Search for the cell housing the specified text and yield its (X, Y) center coordinate. 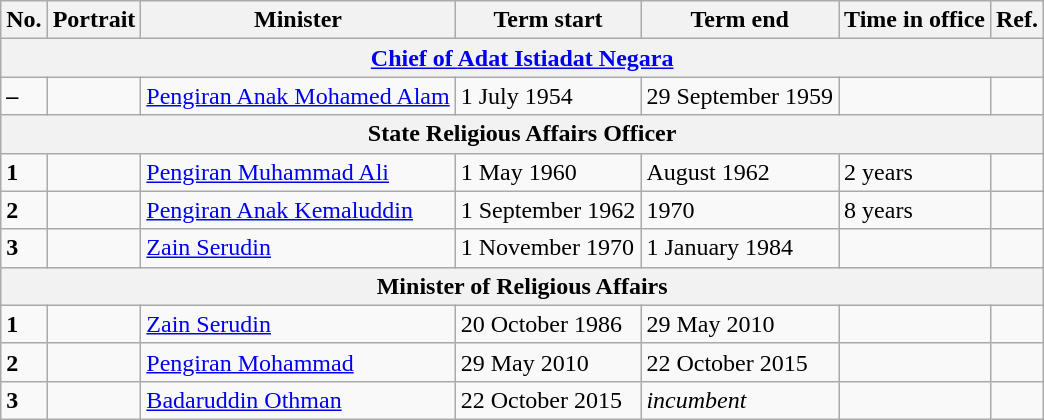
Portrait (94, 20)
Minister (298, 20)
1 September 1962 (548, 210)
8 years (915, 210)
Pengiran Anak Mohamed Alam (298, 96)
incumbent (740, 400)
Pengiran Muhammad Ali (298, 172)
No. (24, 20)
Pengiran Mohammad (298, 362)
2 years (915, 172)
1 January 1984 (740, 248)
Minister of Religious Affairs (522, 286)
Pengiran Anak Kemaluddin (298, 210)
Chief of Adat Istiadat Negara (522, 58)
1 November 1970 (548, 248)
Badaruddin Othman (298, 400)
1 May 1960 (548, 172)
Time in office (915, 20)
– (24, 96)
State Religious Affairs Officer (522, 134)
20 October 1986 (548, 324)
1970 (740, 210)
August 1962 (740, 172)
29 September 1959 (740, 96)
Term end (740, 20)
Ref. (1016, 20)
Term start (548, 20)
1 July 1954 (548, 96)
